Scan for the cell matching the given text and deliver its (X, Y) coordinate at center. 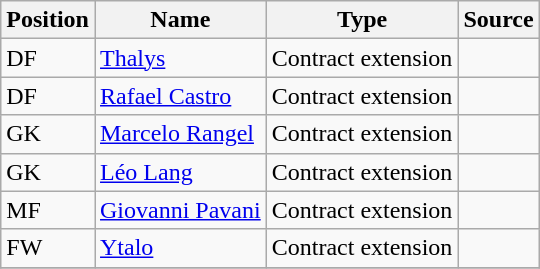
Source (498, 20)
Léo Lang (180, 172)
Giovanni Pavani (180, 210)
Rafael Castro (180, 96)
Name (180, 20)
Position (48, 20)
Type (362, 20)
Thalys (180, 58)
FW (48, 248)
Ytalo (180, 248)
Marcelo Rangel (180, 134)
MF (48, 210)
